Return (X, Y) of the center of cell containing provided text 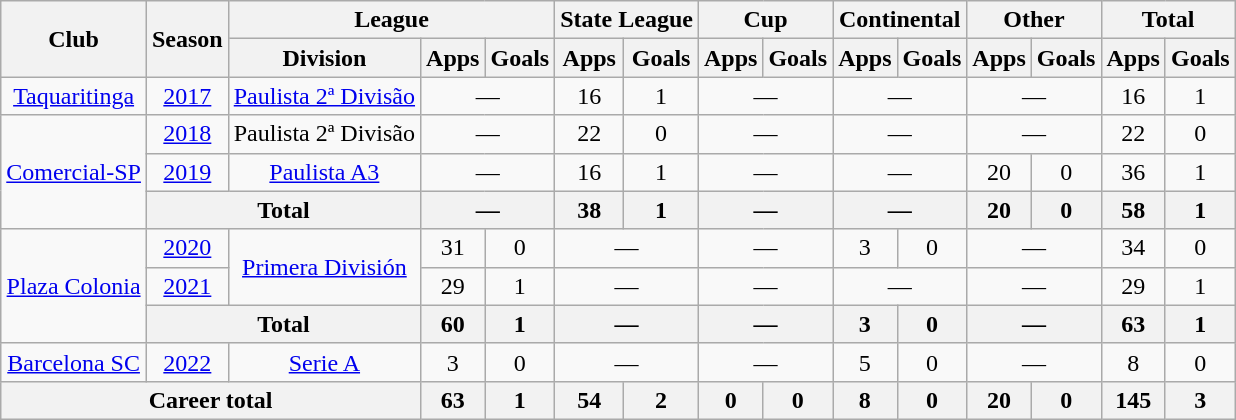
38 (590, 210)
2019 (187, 172)
31 (453, 248)
Primera División (324, 267)
Club (74, 39)
Career total (211, 400)
Serie A (324, 362)
Comercial-SP (74, 172)
2017 (187, 96)
State League (627, 20)
2 (662, 400)
2018 (187, 134)
2020 (187, 248)
Cup (765, 20)
145 (1133, 400)
34 (1133, 248)
Season (187, 39)
58 (1133, 210)
Barcelona SC (74, 362)
5 (865, 362)
36 (1133, 172)
Other (1034, 20)
League (392, 20)
Paulista A3 (324, 172)
Division (324, 58)
54 (590, 400)
Continental (900, 20)
Plaza Colonia (74, 286)
2021 (187, 286)
2022 (187, 362)
60 (453, 324)
Taquaritinga (74, 96)
